Detect which cell encompasses the target text, then output its (X, Y) center coordinate. 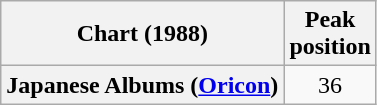
Peak position (330, 34)
36 (330, 85)
Japanese Albums (Oricon) (142, 85)
Chart (1988) (142, 34)
